Locate the cell with the specified text and output its (X, Y) center coordinate. 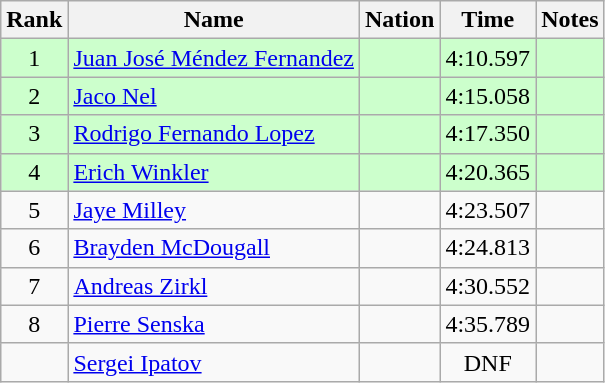
Andreas Zirkl (214, 286)
Juan José Méndez Fernandez (214, 58)
8 (34, 324)
DNF (488, 362)
4:23.507 (488, 210)
Rank (34, 20)
4:10.597 (488, 58)
Time (488, 20)
1 (34, 58)
2 (34, 96)
Sergei Ipatov (214, 362)
4:35.789 (488, 324)
Erich Winkler (214, 172)
4:17.350 (488, 134)
Jaco Nel (214, 96)
3 (34, 134)
4:20.365 (488, 172)
4:15.058 (488, 96)
Nation (399, 20)
Brayden McDougall (214, 248)
Notes (570, 20)
7 (34, 286)
4 (34, 172)
4:24.813 (488, 248)
Pierre Senska (214, 324)
5 (34, 210)
Rodrigo Fernando Lopez (214, 134)
6 (34, 248)
Name (214, 20)
Jaye Milley (214, 210)
4:30.552 (488, 286)
